Return the (x, y) coordinate for the center point of the cell that contains the specified text.  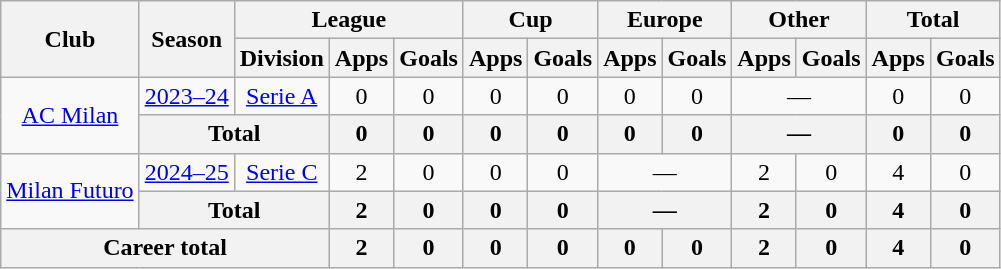
Europe (665, 20)
AC Milan (70, 115)
Other (799, 20)
Career total (166, 248)
Division (282, 58)
Club (70, 39)
2024–25 (186, 172)
Cup (530, 20)
Milan Futuro (70, 191)
2023–24 (186, 96)
Season (186, 39)
Serie A (282, 96)
League (348, 20)
Serie C (282, 172)
